For the text-containing cell, return its midpoint in [x, y] coordinate format. 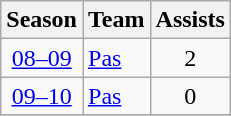
08–09 [42, 58]
2 [190, 58]
0 [190, 96]
Season [42, 20]
09–10 [42, 96]
Team [116, 20]
Assists [190, 20]
